Capture the cell that displays the provided text and extract its (x, y) central coordinate. 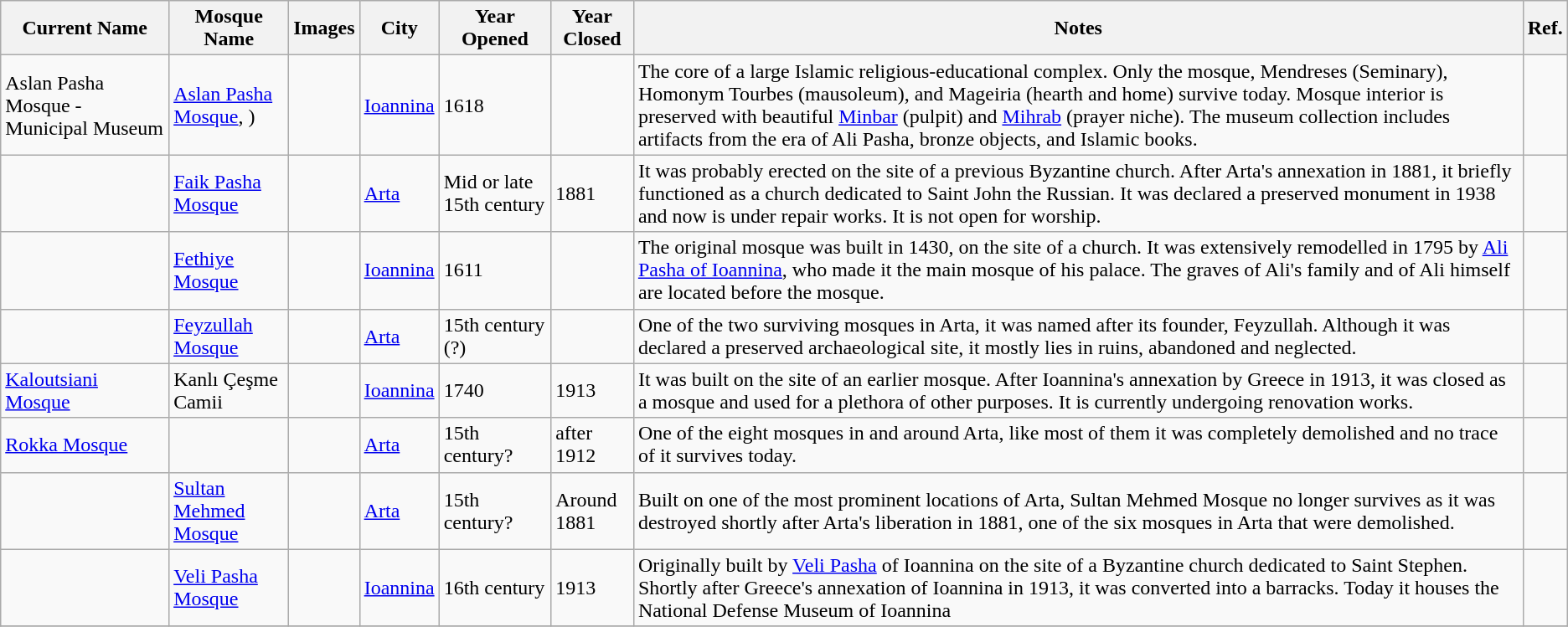
Mid or late 15th century (495, 193)
Kaloutsiani Mosque (85, 390)
Faik Pasha Mosque (230, 193)
Sultan Mehmed Mosque (230, 511)
1618 (495, 105)
Year Opened (495, 28)
One of the eight mosques in and around Arta, like most of them it was completely demolished and no trace of it survives today. (1078, 445)
after 1912 (593, 445)
Ref. (1545, 28)
Veli Pasha Mosque (230, 588)
Aslan Pasha Mosque, ) (230, 105)
Mosque Name (230, 28)
Images (324, 28)
Fethiye Mosque (230, 270)
Current Name (85, 28)
Year Closed (593, 28)
1881 (593, 193)
Kanlı Çeşme Camii (230, 390)
City (399, 28)
Around 1881 (593, 511)
1611 (495, 270)
15th century (?) (495, 337)
16th century (495, 588)
Rokka Mosque (85, 445)
Notes (1078, 28)
Feyzullah Mosque (230, 337)
Aslan Pasha Mosque - Municipal Museum (85, 105)
1740 (495, 390)
